From the cell containing the given text, extract its center point as [X, Y] coordinate. 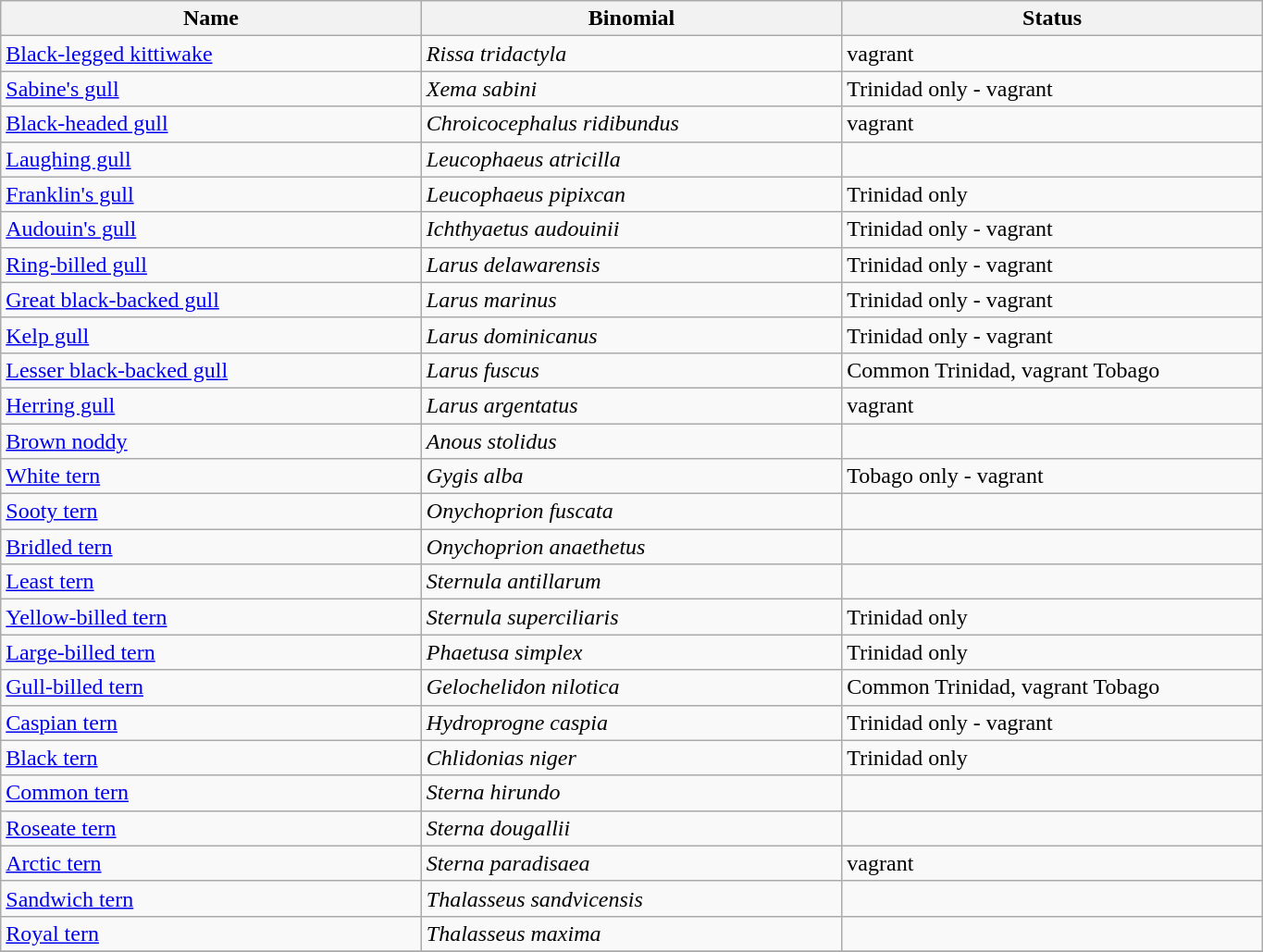
Gull-billed tern [211, 687]
Kelp gull [211, 335]
Ring-billed gull [211, 265]
Larus dominicanus [631, 335]
Sterna hirundo [631, 793]
Herring gull [211, 405]
Rissa tridactyla [631, 54]
Lesser black-backed gull [211, 370]
Thalasseus maxima [631, 933]
Royal tern [211, 933]
Larus argentatus [631, 405]
Brown noddy [211, 441]
Onychoprion fuscata [631, 512]
Chroicocephalus ridibundus [631, 124]
Anous stolidus [631, 441]
Roseate tern [211, 828]
Sternula antillarum [631, 582]
Franklin's gull [211, 194]
Tobago only - vagrant [1053, 476]
Audouin's gull [211, 229]
Black-legged kittiwake [211, 54]
Caspian tern [211, 723]
Common tern [211, 793]
Hydroprogne caspia [631, 723]
Xema sabini [631, 89]
Ichthyaetus audouinii [631, 229]
Sterna dougallii [631, 828]
Black tern [211, 758]
Bridled tern [211, 547]
Status [1053, 19]
Large-billed tern [211, 652]
Sabine's gull [211, 89]
Gygis alba [631, 476]
Chlidonias niger [631, 758]
Gelochelidon nilotica [631, 687]
Yellow-billed tern [211, 617]
Sooty tern [211, 512]
Phaetusa simplex [631, 652]
Great black-backed gull [211, 300]
Thalasseus sandvicensis [631, 898]
Leucophaeus pipixcan [631, 194]
Arctic tern [211, 863]
Sternula superciliaris [631, 617]
Larus marinus [631, 300]
Onychoprion anaethetus [631, 547]
Laughing gull [211, 159]
Name [211, 19]
Black-headed gull [211, 124]
Larus fuscus [631, 370]
Sterna paradisaea [631, 863]
Binomial [631, 19]
Sandwich tern [211, 898]
Larus delawarensis [631, 265]
Least tern [211, 582]
White tern [211, 476]
Leucophaeus atricilla [631, 159]
